Find where the given text appears and provide that cell's center as (x, y) coordinate. 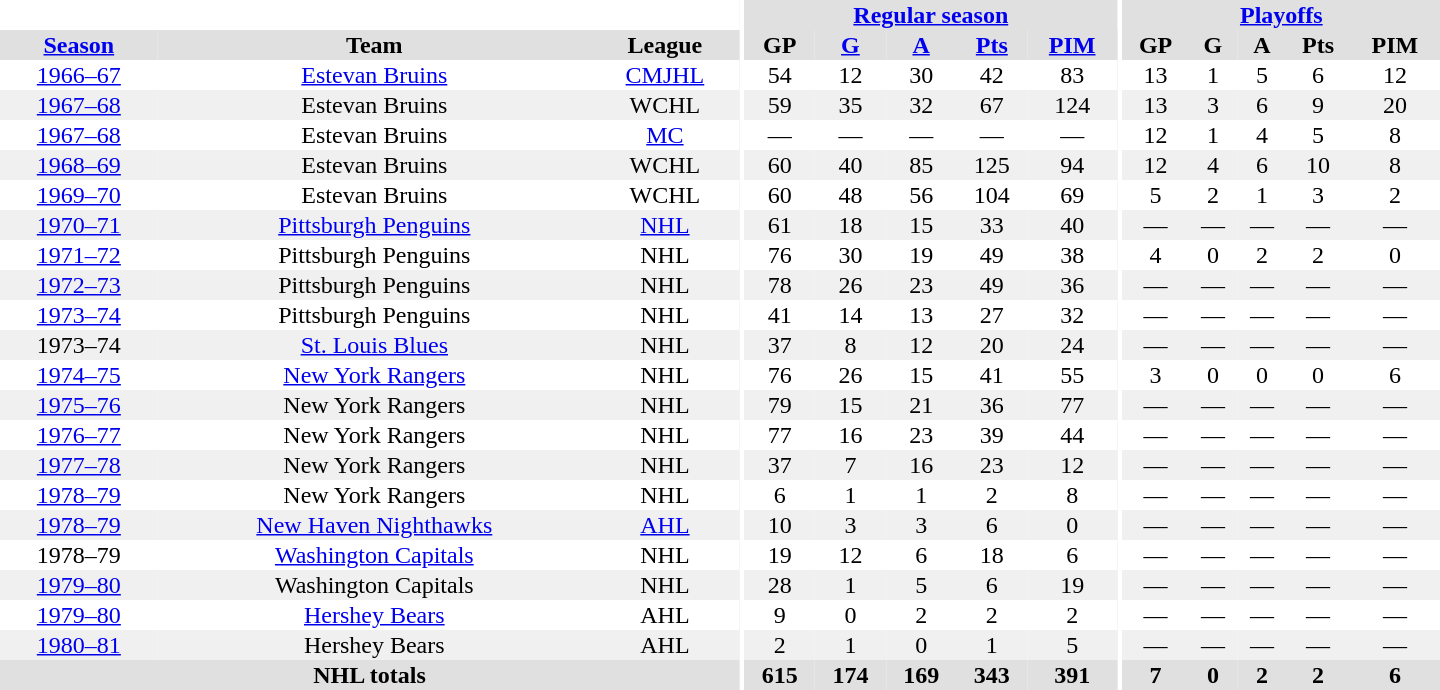
69 (1072, 195)
League (665, 45)
44 (1072, 435)
39 (992, 435)
78 (780, 285)
1977–78 (79, 465)
125 (992, 165)
59 (780, 105)
615 (780, 675)
1971–72 (79, 255)
79 (780, 405)
21 (922, 405)
38 (1072, 255)
MC (665, 135)
56 (922, 195)
1976–77 (79, 435)
1966–67 (79, 75)
1972–73 (79, 285)
33 (992, 225)
24 (1072, 345)
St. Louis Blues (374, 345)
New Haven Nighthawks (374, 525)
94 (1072, 165)
CMJHL (665, 75)
1970–71 (79, 225)
NHL totals (370, 675)
42 (992, 75)
1968–69 (79, 165)
1974–75 (79, 375)
48 (850, 195)
124 (1072, 105)
Regular season (930, 15)
54 (780, 75)
1969–70 (79, 195)
28 (780, 585)
61 (780, 225)
174 (850, 675)
1975–76 (79, 405)
85 (922, 165)
83 (1072, 75)
14 (850, 315)
27 (992, 315)
343 (992, 675)
55 (1072, 375)
35 (850, 105)
Playoffs (1282, 15)
Season (79, 45)
67 (992, 105)
Team (374, 45)
169 (922, 675)
104 (992, 195)
391 (1072, 675)
1980–81 (79, 645)
